Provide the (X, Y) coordinate of the cell's center where the given text is located.  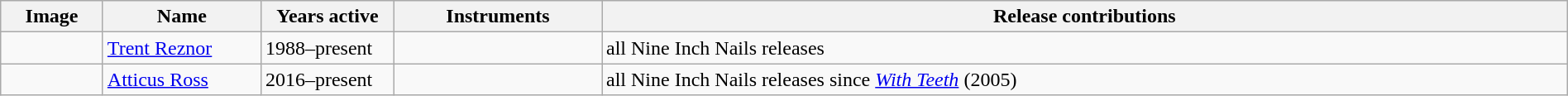
2016–present (327, 79)
1988–present (327, 48)
all Nine Inch Nails releases since With Teeth (2005) (1085, 79)
Atticus Ross (182, 79)
Image (52, 17)
Instruments (498, 17)
Name (182, 17)
all Nine Inch Nails releases (1085, 48)
Release contributions (1085, 17)
Trent Reznor (182, 48)
Years active (327, 17)
